Detect which cell encompasses the target text, then output its (x, y) center coordinate. 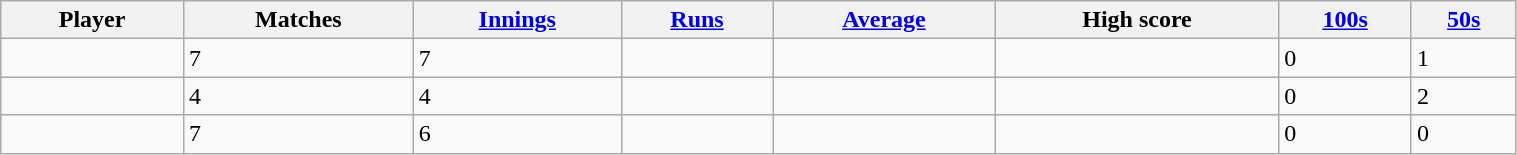
Innings (517, 20)
Player (92, 20)
Runs (697, 20)
High score (1137, 20)
100s (1346, 20)
2 (1464, 96)
Average (884, 20)
1 (1464, 58)
6 (517, 134)
50s (1464, 20)
Matches (298, 20)
